Scan for the cell matching the given text and deliver its [X, Y] coordinate at center. 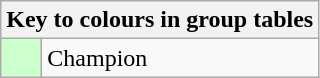
Champion [180, 58]
Key to colours in group tables [160, 20]
